Determine the (X, Y) coordinate at the center of the cell enclosing the given text.  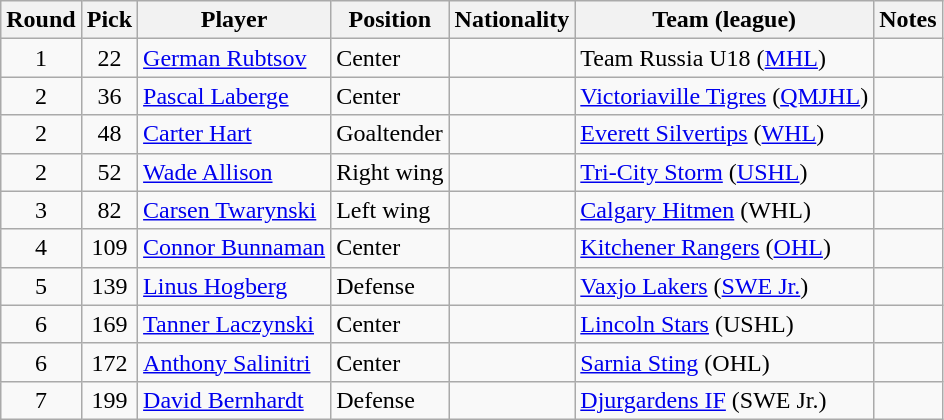
7 (41, 400)
Goaltender (390, 134)
Anthony Salinitri (234, 362)
Nationality (512, 20)
Pascal Laberge (234, 96)
Team (league) (724, 20)
Pick (109, 20)
Round (41, 20)
52 (109, 172)
36 (109, 96)
Carter Hart (234, 134)
Sarnia Sting (OHL) (724, 362)
Notes (908, 20)
Carsen Twarynski (234, 210)
Everett Silvertips (WHL) (724, 134)
Tri-City Storm (USHL) (724, 172)
199 (109, 400)
5 (41, 286)
48 (109, 134)
Lincoln Stars (USHL) (724, 324)
David Bernhardt (234, 400)
Wade Allison (234, 172)
Victoriaville Tigres (QMJHL) (724, 96)
Calgary Hitmen (WHL) (724, 210)
Connor Bunnaman (234, 248)
German Rubtsov (234, 58)
Kitchener Rangers (OHL) (724, 248)
Right wing (390, 172)
Team Russia U18 (MHL) (724, 58)
4 (41, 248)
Position (390, 20)
22 (109, 58)
Linus Hogberg (234, 286)
172 (109, 362)
Djurgardens IF (SWE Jr.) (724, 400)
1 (41, 58)
Tanner Laczynski (234, 324)
169 (109, 324)
3 (41, 210)
109 (109, 248)
139 (109, 286)
Left wing (390, 210)
82 (109, 210)
Player (234, 20)
Vaxjo Lakers (SWE Jr.) (724, 286)
